Identify which cell holds the provided text, then report its [x, y] central coordinate. 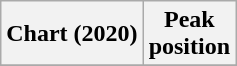
Chart (2020) [72, 34]
Peakposition [189, 34]
